Return (X, Y) of the center of cell containing provided text 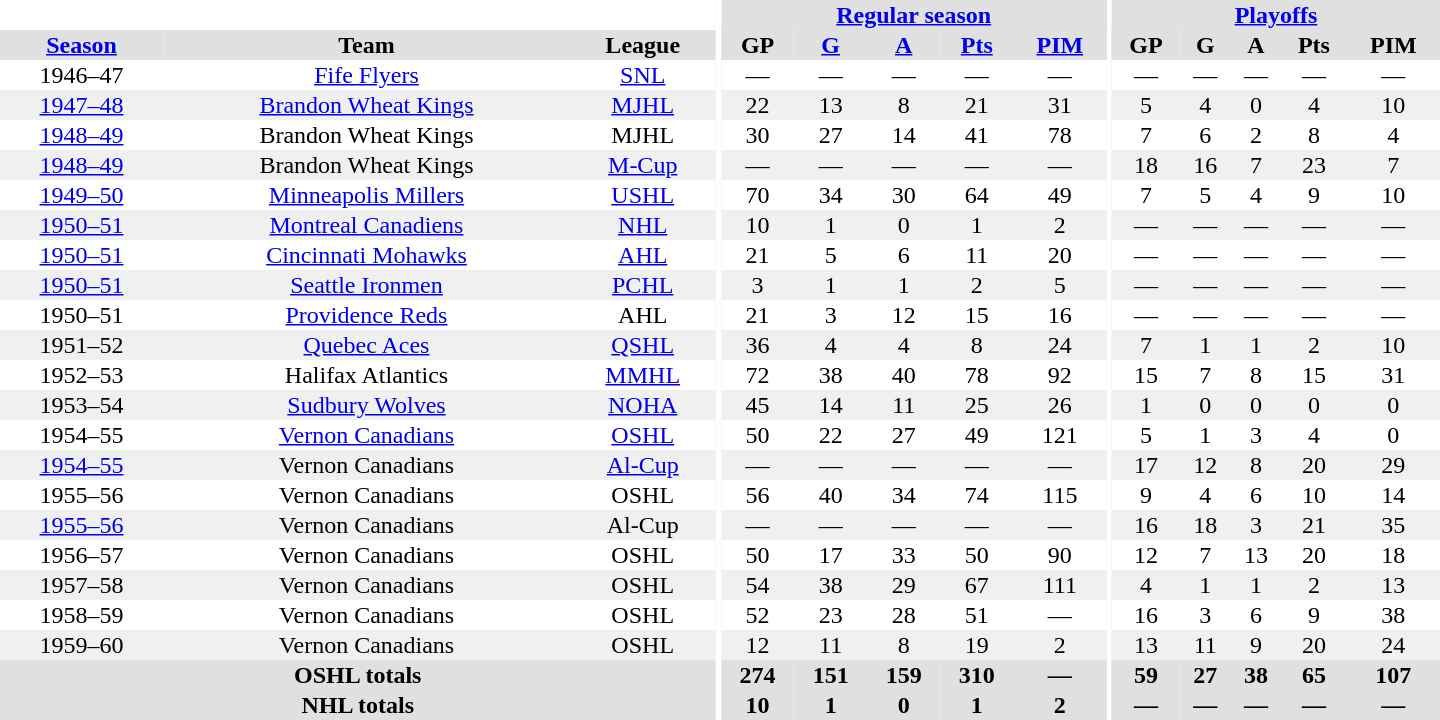
Providence Reds (366, 315)
52 (758, 615)
67 (976, 585)
Playoffs (1276, 15)
1952–53 (82, 375)
Montreal Canadiens (366, 225)
92 (1060, 375)
65 (1314, 675)
League (643, 45)
MMHL (643, 375)
1946–47 (82, 75)
Team (366, 45)
Seattle Ironmen (366, 285)
51 (976, 615)
Halifax Atlantics (366, 375)
OSHL totals (358, 675)
26 (1060, 405)
1958–59 (82, 615)
115 (1060, 495)
41 (976, 135)
Minneapolis Millers (366, 195)
25 (976, 405)
NHL (643, 225)
70 (758, 195)
1951–52 (82, 345)
35 (1394, 525)
19 (976, 645)
Fife Flyers (366, 75)
1959–60 (82, 645)
159 (904, 675)
Sudbury Wolves (366, 405)
111 (1060, 585)
PCHL (643, 285)
59 (1146, 675)
274 (758, 675)
Cincinnati Mohawks (366, 255)
310 (976, 675)
90 (1060, 555)
1947–48 (82, 105)
1953–54 (82, 405)
SNL (643, 75)
72 (758, 375)
1956–57 (82, 555)
1949–50 (82, 195)
1957–58 (82, 585)
Season (82, 45)
Quebec Aces (366, 345)
28 (904, 615)
107 (1394, 675)
64 (976, 195)
151 (830, 675)
45 (758, 405)
74 (976, 495)
NOHA (643, 405)
56 (758, 495)
121 (1060, 435)
M-Cup (643, 165)
54 (758, 585)
33 (904, 555)
QSHL (643, 345)
NHL totals (358, 705)
USHL (643, 195)
36 (758, 345)
Regular season (914, 15)
